Locate the cell with the specified text and output its [x, y] center coordinate. 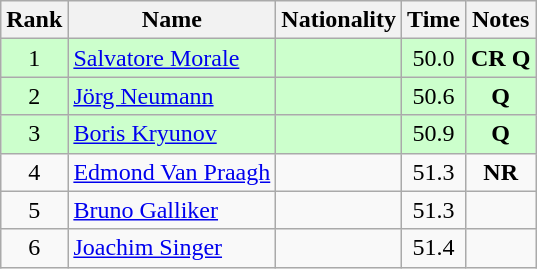
Notes [500, 20]
Boris Kryunov [172, 134]
CR Q [500, 58]
50.6 [434, 96]
NR [500, 172]
Rank [34, 20]
Time [434, 20]
50.9 [434, 134]
50.0 [434, 58]
Salvatore Morale [172, 58]
Jörg Neumann [172, 96]
51.4 [434, 248]
Joachim Singer [172, 248]
Edmond Van Praagh [172, 172]
5 [34, 210]
Nationality [339, 20]
Bruno Galliker [172, 210]
Name [172, 20]
1 [34, 58]
6 [34, 248]
4 [34, 172]
3 [34, 134]
2 [34, 96]
